Scan for the cell matching the given text and deliver its [X, Y] coordinate at center. 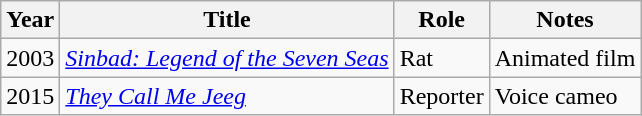
2015 [30, 96]
2003 [30, 58]
Title [227, 20]
Notes [565, 20]
Animated film [565, 58]
Sinbad: Legend of the Seven Seas [227, 58]
Voice cameo [565, 96]
Rat [442, 58]
Reporter [442, 96]
Year [30, 20]
Role [442, 20]
They Call Me Jeeg [227, 96]
